Locate the cell with the specified text and output its (X, Y) center coordinate. 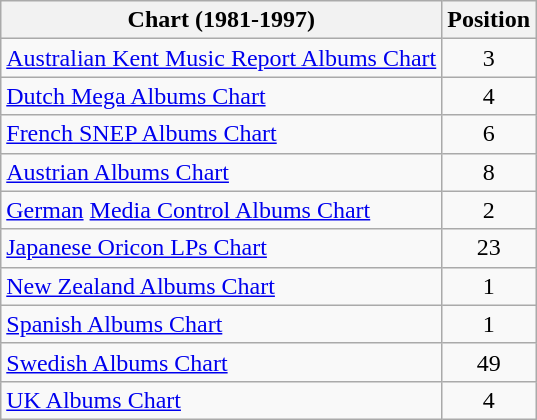
German Media Control Albums Chart (222, 210)
23 (489, 248)
Spanish Albums Chart (222, 324)
New Zealand Albums Chart (222, 286)
French SNEP Albums Chart (222, 134)
Chart (1981-1997) (222, 20)
49 (489, 362)
Position (489, 20)
3 (489, 58)
UK Albums Chart (222, 400)
Australian Kent Music Report Albums Chart (222, 58)
Japanese Oricon LPs Chart (222, 248)
8 (489, 172)
6 (489, 134)
2 (489, 210)
Dutch Mega Albums Chart (222, 96)
Swedish Albums Chart (222, 362)
Austrian Albums Chart (222, 172)
